Pinpoint the cell where the given text exists, returning its [x, y] midpoint coordinate. 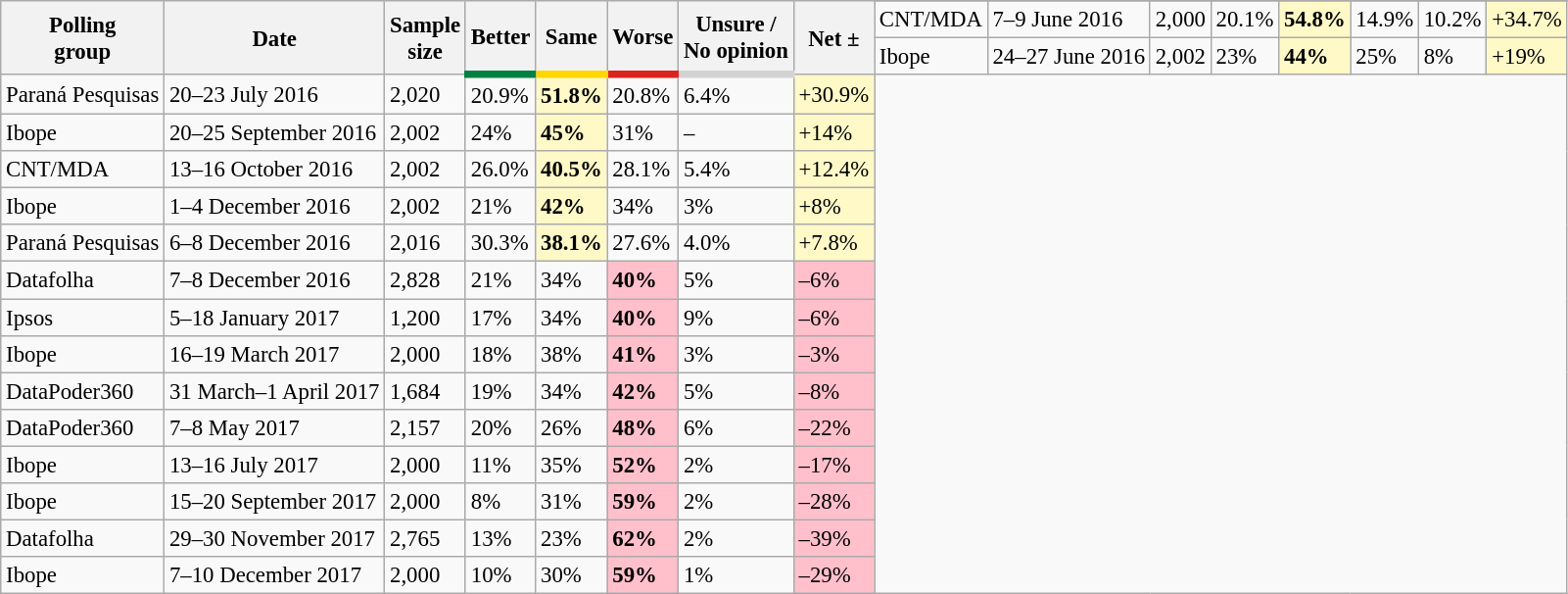
30.3% [499, 244]
Worse [642, 37]
45% [572, 133]
–28% [833, 502]
14.9% [1385, 20]
26.0% [499, 170]
28.1% [642, 170]
2,020 [425, 94]
Net ± [833, 37]
18% [499, 354]
29–30 November 2017 [274, 538]
20.1% [1244, 20]
–22% [833, 427]
2,157 [425, 427]
51.8% [572, 94]
+30.9% [833, 94]
Same [572, 37]
54.8% [1314, 20]
1,200 [425, 318]
–29% [833, 575]
+7.8% [833, 244]
1% [736, 575]
20.8% [642, 94]
2,765 [425, 538]
20–25 September 2016 [274, 133]
35% [572, 465]
16–19 March 2017 [274, 354]
20% [499, 427]
Pollinggroup [82, 37]
48% [642, 427]
5.4% [736, 170]
+34.7% [1527, 20]
40.5% [572, 170]
38.1% [572, 244]
Unsure / No opinion [736, 37]
5–18 January 2017 [274, 318]
Better [499, 37]
15–20 September 2017 [274, 502]
Date [274, 37]
7–9 June 2016 [1069, 20]
26% [572, 427]
13–16 October 2016 [274, 170]
24–27 June 2016 [1069, 57]
9% [736, 318]
11% [499, 465]
6.4% [736, 94]
+19% [1527, 57]
1,684 [425, 391]
+14% [833, 133]
13–16 July 2017 [274, 465]
–39% [833, 538]
44% [1314, 57]
Samplesize [425, 37]
–17% [833, 465]
30% [572, 575]
24% [499, 133]
62% [642, 538]
20.9% [499, 94]
13% [499, 538]
17% [499, 318]
+12.4% [833, 170]
4.0% [736, 244]
27.6% [642, 244]
1–4 December 2016 [274, 207]
19% [499, 391]
2,016 [425, 244]
20–23 July 2016 [274, 94]
– [736, 133]
10% [499, 575]
7–8 December 2016 [274, 280]
7–10 December 2017 [274, 575]
Ipsos [82, 318]
7–8 May 2017 [274, 427]
31 March–1 April 2017 [274, 391]
+8% [833, 207]
52% [642, 465]
10.2% [1451, 20]
6% [736, 427]
38% [572, 354]
6–8 December 2016 [274, 244]
–3% [833, 354]
–8% [833, 391]
25% [1385, 57]
41% [642, 354]
2,828 [425, 280]
